From the cell containing the given text, extract its center point as (x, y) coordinate. 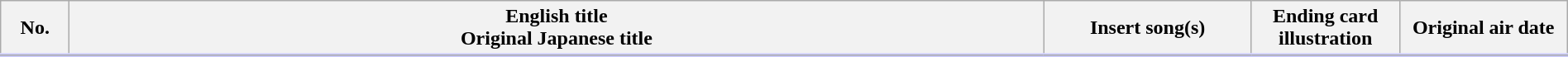
Insert song(s) (1148, 28)
Ending cardillustration (1325, 28)
Original air date (1484, 28)
No. (35, 28)
English titleOriginal Japanese title (557, 28)
